Provide the [x, y] coordinate of the cell's center where the given text is located.  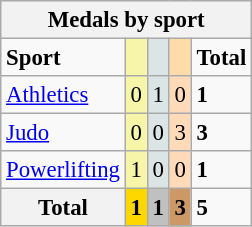
Sport [63, 58]
Judo [63, 133]
5 [221, 208]
Medals by sport [126, 20]
Athletics [63, 95]
Powerlifting [63, 170]
